Pinpoint the cell where the given text exists, returning its [X, Y] midpoint coordinate. 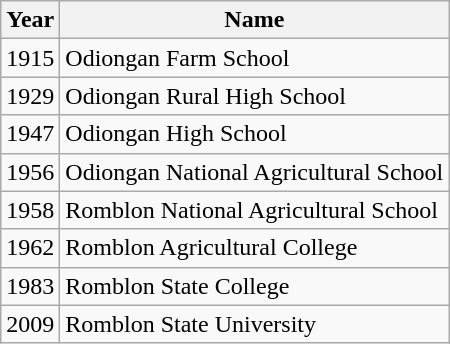
Odiongan High School [254, 134]
1962 [30, 248]
1956 [30, 172]
1929 [30, 96]
Odiongan National Agricultural School [254, 172]
Romblon State College [254, 286]
2009 [30, 324]
Odiongan Rural High School [254, 96]
1915 [30, 58]
1947 [30, 134]
Romblon National Agricultural School [254, 210]
Name [254, 20]
1958 [30, 210]
Year [30, 20]
Odiongan Farm School [254, 58]
Romblon Agricultural College [254, 248]
Romblon State University [254, 324]
1983 [30, 286]
